Detect which cell encompasses the target text, then output its [x, y] center coordinate. 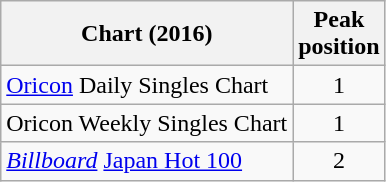
Oricon Weekly Singles Chart [147, 123]
Chart (2016) [147, 34]
2 [339, 161]
Oricon Daily Singles Chart [147, 85]
Billboard Japan Hot 100 [147, 161]
Peakposition [339, 34]
